Return [x, y] of the center of cell containing provided text 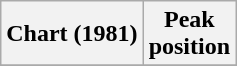
Peakposition [189, 34]
Chart (1981) [72, 34]
